For the text-containing cell, return its midpoint in [X, Y] coordinate format. 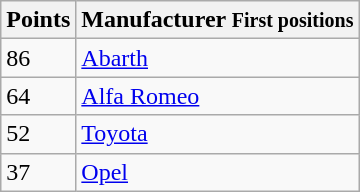
86 [38, 58]
64 [38, 96]
52 [38, 134]
Manufacturer First positions [218, 20]
Opel [218, 172]
Abarth [218, 58]
37 [38, 172]
Points [38, 20]
Toyota [218, 134]
Alfa Romeo [218, 96]
